Output the [X, Y] coordinate of the center of the cell containing the given text.  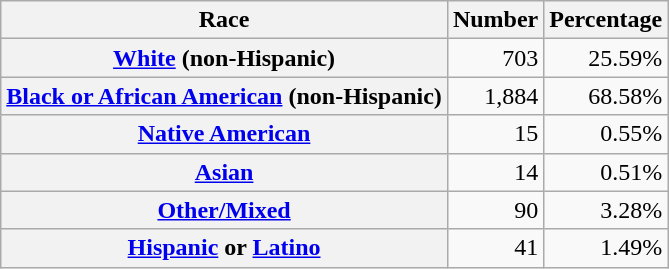
41 [495, 248]
1.49% [606, 248]
Number [495, 20]
3.28% [606, 210]
1,884 [495, 96]
0.55% [606, 134]
15 [495, 134]
703 [495, 58]
0.51% [606, 172]
68.58% [606, 96]
Race [224, 20]
White (non-Hispanic) [224, 58]
14 [495, 172]
Asian [224, 172]
90 [495, 210]
25.59% [606, 58]
Percentage [606, 20]
Black or African American (non-Hispanic) [224, 96]
Native American [224, 134]
Other/Mixed [224, 210]
Hispanic or Latino [224, 248]
